Return [X, Y] of the center of cell containing provided text 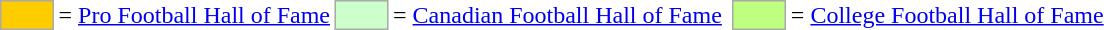
= Pro Football Hall of Fame [194, 15]
= Canadian Football Hall of Fame [558, 15]
